Provide the [x, y] coordinate of the cell's center where the given text is located.  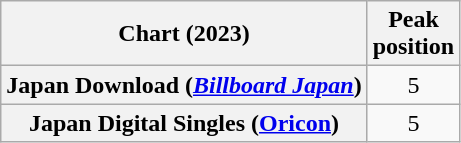
Chart (2023) [184, 34]
Japan Digital Singles (Oricon) [184, 123]
Peakposition [413, 34]
Japan Download (Billboard Japan) [184, 85]
